Find where the given text appears and provide that cell's center as [X, Y] coordinate. 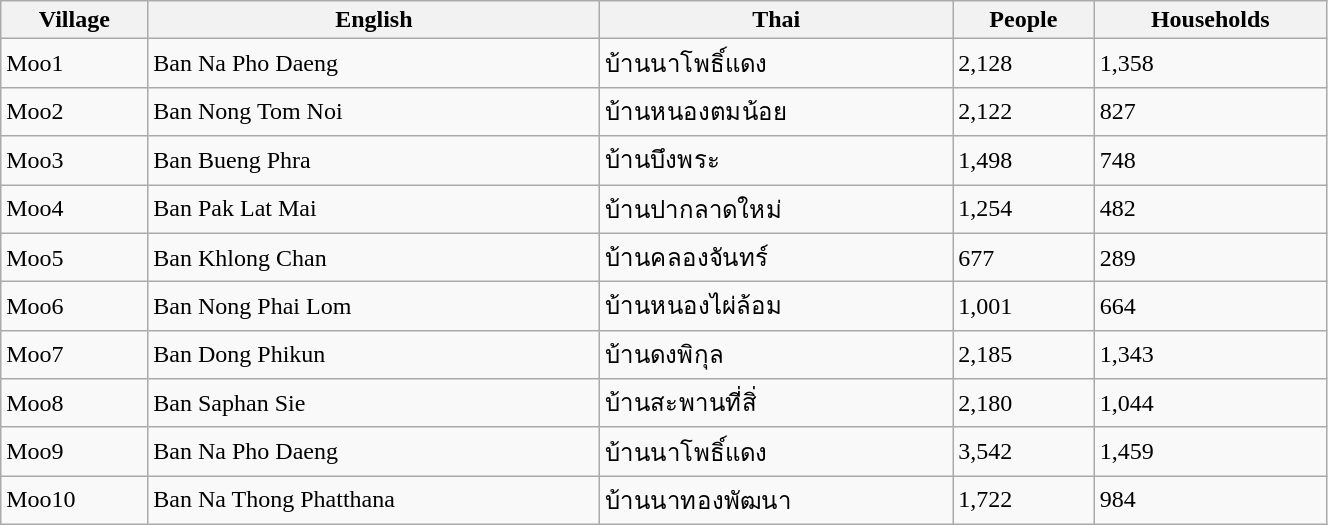
289 [1210, 258]
1,722 [1024, 500]
482 [1210, 208]
1,358 [1210, 64]
664 [1210, 306]
Moo10 [74, 500]
2,122 [1024, 112]
Moo3 [74, 160]
677 [1024, 258]
บ้านปากลาดใหม่ [776, 208]
1,044 [1210, 404]
Ban Bueng Phra [374, 160]
748 [1210, 160]
Moo4 [74, 208]
Ban Na Thong Phatthana [374, 500]
984 [1210, 500]
1,498 [1024, 160]
บ้านสะพานที่สิ่ [776, 404]
บ้านหนองตมน้อย [776, 112]
Moo1 [74, 64]
English [374, 20]
Moo9 [74, 452]
2,185 [1024, 354]
1,001 [1024, 306]
1,343 [1210, 354]
Village [74, 20]
Ban Pak Lat Mai [374, 208]
Ban Dong Phikun [374, 354]
Ban Nong Phai Lom [374, 306]
3,542 [1024, 452]
827 [1210, 112]
Ban Saphan Sie [374, 404]
Moo7 [74, 354]
Ban Khlong Chan [374, 258]
บ้านคลองจันทร์ [776, 258]
1,254 [1024, 208]
Moo6 [74, 306]
บ้านนาทองพัฒนา [776, 500]
บ้านบึงพระ [776, 160]
Moo8 [74, 404]
Thai [776, 20]
1,459 [1210, 452]
Moo5 [74, 258]
Moo2 [74, 112]
Households [1210, 20]
2,128 [1024, 64]
บ้านดงพิกุล [776, 354]
บ้านหนองไผ่ล้อม [776, 306]
2,180 [1024, 404]
Ban Nong Tom Noi [374, 112]
People [1024, 20]
